For the text-containing cell, return its midpoint in (X, Y) coordinate format. 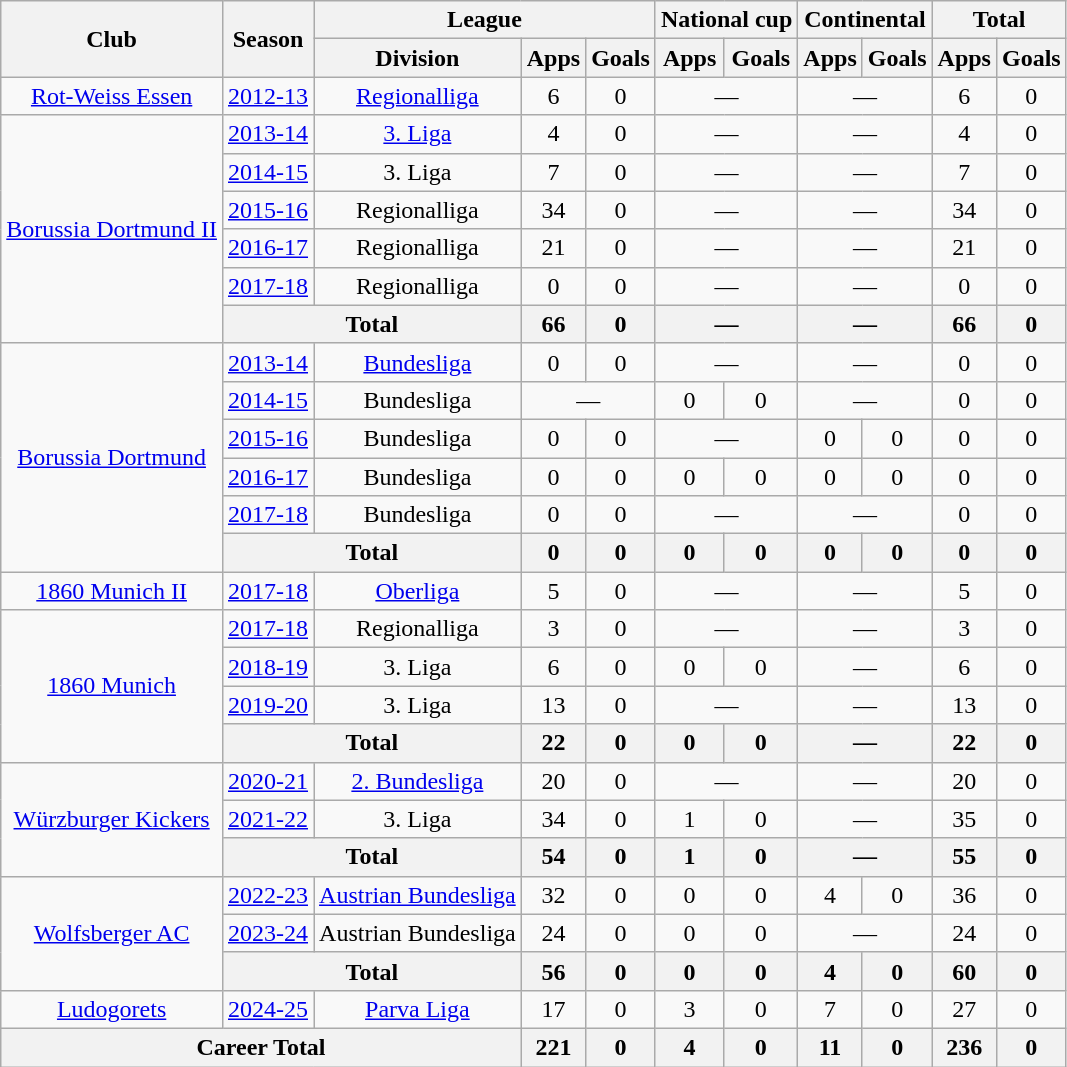
2023-24 (268, 933)
36 (964, 895)
60 (964, 971)
Continental (865, 20)
League (485, 20)
2012-13 (268, 96)
2019-20 (268, 705)
56 (553, 971)
National cup (726, 20)
2018-19 (268, 667)
Borussia Dortmund II (112, 229)
Rot-Weiss Essen (112, 96)
Season (268, 39)
Borussia Dortmund (112, 457)
Würzburger Kickers (112, 819)
35 (964, 819)
2024-25 (268, 1009)
17 (553, 1009)
2. Bundesliga (418, 781)
221 (553, 1047)
Parva Liga (418, 1009)
Oberliga (418, 591)
Career Total (261, 1047)
Ludogorets (112, 1009)
54 (553, 857)
32 (553, 895)
Club (112, 39)
55 (964, 857)
2022-23 (268, 895)
27 (964, 1009)
2020-21 (268, 781)
Division (418, 58)
2021-22 (268, 819)
Wolfsberger AC (112, 933)
1860 Munich (112, 686)
1860 Munich II (112, 591)
236 (964, 1047)
11 (830, 1047)
